Determine the (X, Y) coordinate at the center of the cell enclosing the given text.  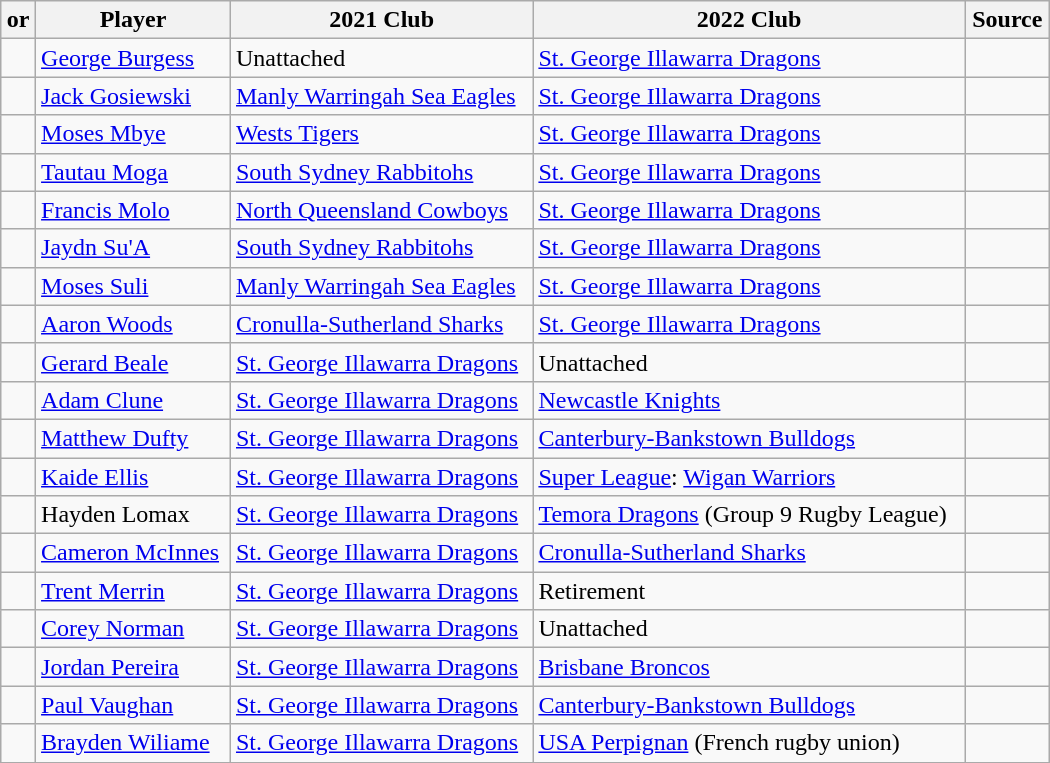
Francis Molo (134, 210)
Super League: Wigan Warriors (749, 477)
or (18, 20)
Matthew Dufty (134, 438)
Moses Suli (134, 286)
Moses Mbye (134, 134)
Kaide Ellis (134, 477)
Jack Gosiewski (134, 96)
Temora Dragons (Group 9 Rugby League) (749, 515)
Brayden Wiliame (134, 743)
Newcastle Knights (749, 400)
George Burgess (134, 58)
2022 Club (749, 20)
Corey Norman (134, 629)
Wests Tigers (381, 134)
Source (1007, 20)
Retirement (749, 591)
USA Perpignan (French rugby union) (749, 743)
Jaydn Su'A (134, 248)
Gerard Beale (134, 362)
Brisbane Broncos (749, 667)
Adam Clune (134, 400)
Jordan Pereira (134, 667)
Trent Merrin (134, 591)
Tautau Moga (134, 172)
2021 Club (381, 20)
Player (134, 20)
Hayden Lomax (134, 515)
Cameron McInnes (134, 553)
Paul Vaughan (134, 705)
Aaron Woods (134, 324)
North Queensland Cowboys (381, 210)
